From the cell containing the given text, extract its center point as (X, Y) coordinate. 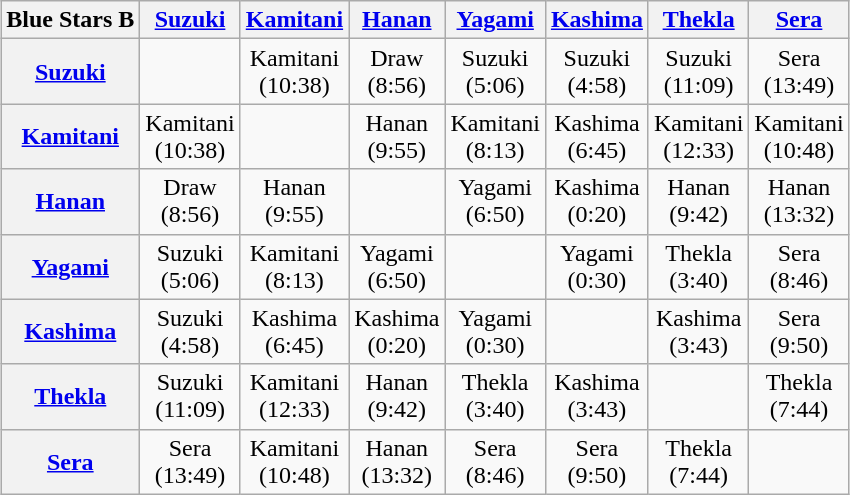
Blue Stars B (70, 20)
